Output the [x, y] coordinate of the center of the cell containing the given text.  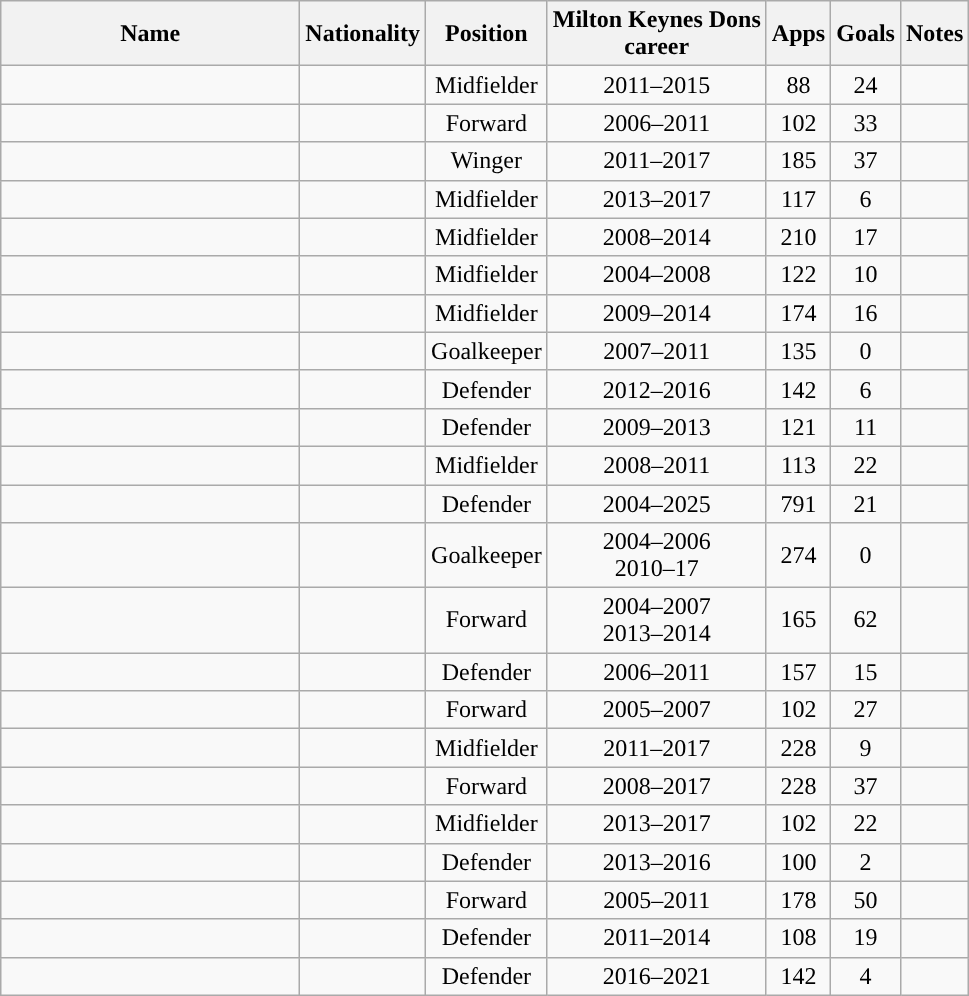
Position [487, 34]
2 [866, 862]
19 [866, 938]
117 [798, 199]
Nationality [363, 34]
15 [866, 672]
33 [866, 123]
Apps [798, 34]
27 [866, 710]
210 [798, 237]
100 [798, 862]
2011–2014 [656, 938]
16 [866, 313]
121 [798, 427]
Notes [934, 34]
2012–2016 [656, 389]
174 [798, 313]
Winger [487, 161]
Name [150, 34]
2013–2016 [656, 862]
4 [866, 976]
178 [798, 900]
2004–2008 [656, 275]
2007–2011 [656, 351]
62 [866, 620]
Milton Keynes Donscareer [656, 34]
274 [798, 556]
2008–2017 [656, 786]
88 [798, 85]
165 [798, 620]
9 [866, 748]
2004–2025 [656, 503]
11 [866, 427]
2016–2021 [656, 976]
Goals [866, 34]
21 [866, 503]
2004–20072013–2014 [656, 620]
24 [866, 85]
122 [798, 275]
2008–2014 [656, 237]
2005–2011 [656, 900]
10 [866, 275]
2005–2007 [656, 710]
185 [798, 161]
2011–2015 [656, 85]
2009–2014 [656, 313]
791 [798, 503]
2004–20062010–17 [656, 556]
50 [866, 900]
2009–2013 [656, 427]
135 [798, 351]
2008–2011 [656, 465]
157 [798, 672]
113 [798, 465]
108 [798, 938]
17 [866, 237]
